Capture the cell that displays the provided text and extract its [x, y] central coordinate. 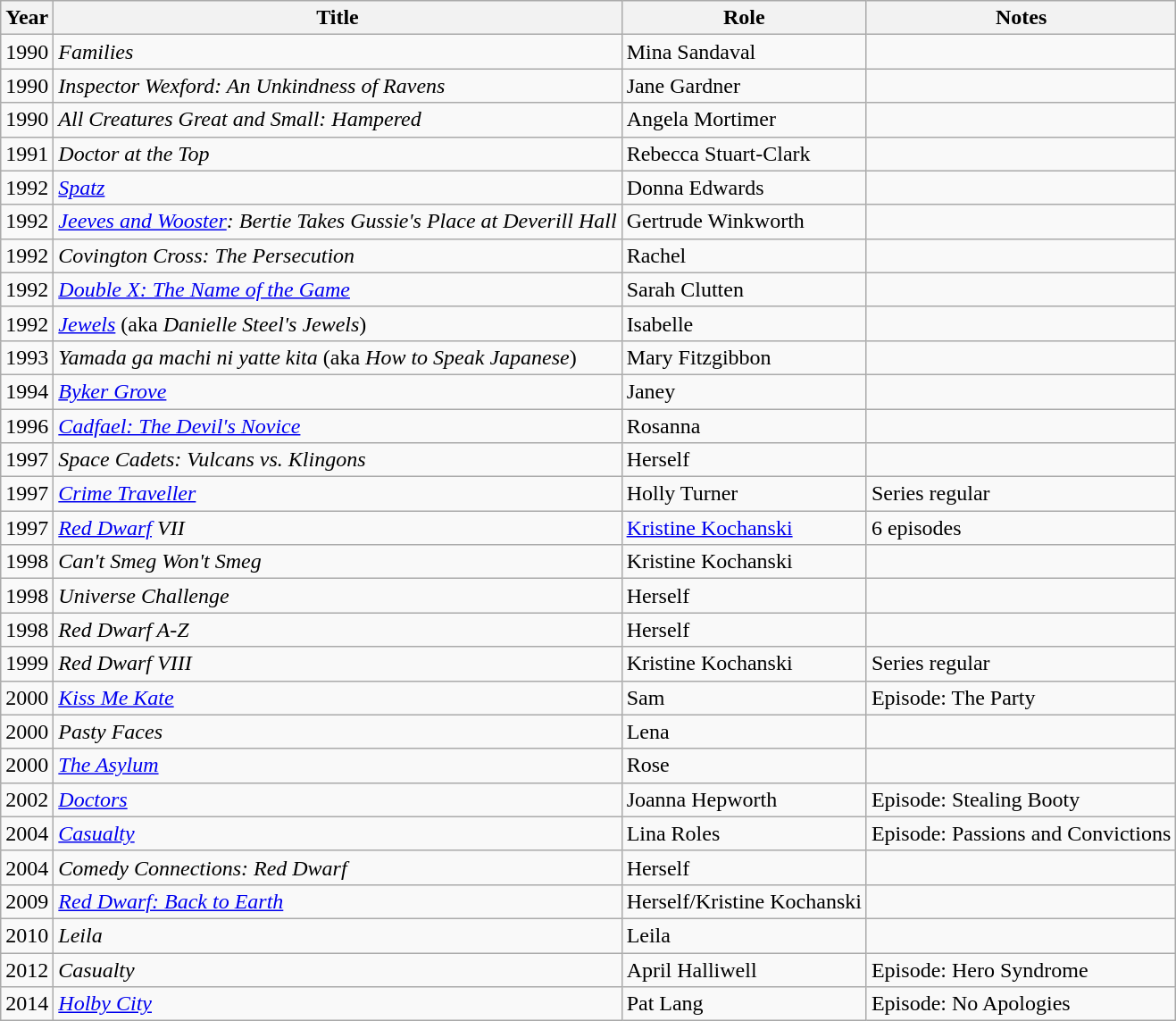
Covington Cross: The Persecution [338, 255]
Episode: Passions and Convictions [1021, 833]
Inspector Wexford: An Unkindness of Ravens [338, 86]
2002 [27, 799]
1999 [27, 664]
2009 [27, 901]
Joanna Hepworth [744, 799]
Jewels (aka Danielle Steel's Jewels) [338, 323]
Red Dwarf VIII [338, 664]
Mina Sandaval [744, 52]
Episode: No Apologies [1021, 1004]
Spatz [338, 188]
Crime Traveller [338, 494]
Rachel [744, 255]
Double X: The Name of the Game [338, 289]
Families [338, 52]
Universe Challenge [338, 596]
1996 [27, 426]
Gertrude Winkworth [744, 222]
Role [744, 18]
1991 [27, 154]
Episode: Stealing Booty [1021, 799]
Isabelle [744, 323]
Angela Mortimer [744, 120]
Comedy Connections: Red Dwarf [338, 867]
Pasty Faces [338, 732]
Title [338, 18]
Episode: The Party [1021, 698]
6 episodes [1021, 528]
Lina Roles [744, 833]
Jeeves and Wooster: Bertie Takes Gussie's Place at Deverill Hall [338, 222]
Sam [744, 698]
Red Dwarf VII [338, 528]
Holly Turner [744, 494]
2010 [27, 935]
Sarah Clutten [744, 289]
Red Dwarf: Back to Earth [338, 901]
Doctors [338, 799]
Herself/Kristine Kochanski [744, 901]
Byker Grove [338, 391]
Red Dwarf A-Z [338, 630]
Episode: Hero Syndrome [1021, 969]
2012 [27, 969]
Holby City [338, 1004]
Cadfael: The Devil's Novice [338, 426]
Lena [744, 732]
Pat Lang [744, 1004]
2014 [27, 1004]
Yamada ga machi ni yatte kita (aka How to Speak Japanese) [338, 357]
Janey [744, 391]
Kiss Me Kate [338, 698]
Mary Fitzgibbon [744, 357]
Jane Gardner [744, 86]
Can't Smeg Won't Smeg [338, 562]
1994 [27, 391]
Rosanna [744, 426]
Space Cadets: Vulcans vs. Klingons [338, 460]
April Halliwell [744, 969]
Donna Edwards [744, 188]
All Creatures Great and Small: Hampered [338, 120]
Rose [744, 766]
1993 [27, 357]
Notes [1021, 18]
Year [27, 18]
The Asylum [338, 766]
Doctor at the Top [338, 154]
Rebecca Stuart-Clark [744, 154]
